Provide the (X, Y) coordinate of the cell's center where the given text is located.  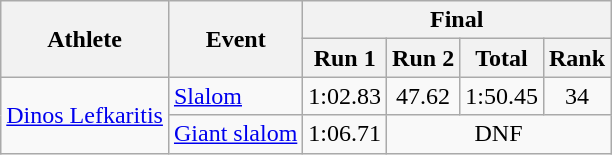
47.62 (424, 96)
1:06.71 (345, 134)
Run 2 (424, 58)
DNF (499, 134)
Dinos Lefkaritis (85, 115)
Run 1 (345, 58)
Final (457, 20)
Giant slalom (235, 134)
Total (502, 58)
Rank (576, 58)
Slalom (235, 96)
1:50.45 (502, 96)
34 (576, 96)
Athlete (85, 39)
1:02.83 (345, 96)
Event (235, 39)
